Locate the cell with the specified text and output its (x, y) center coordinate. 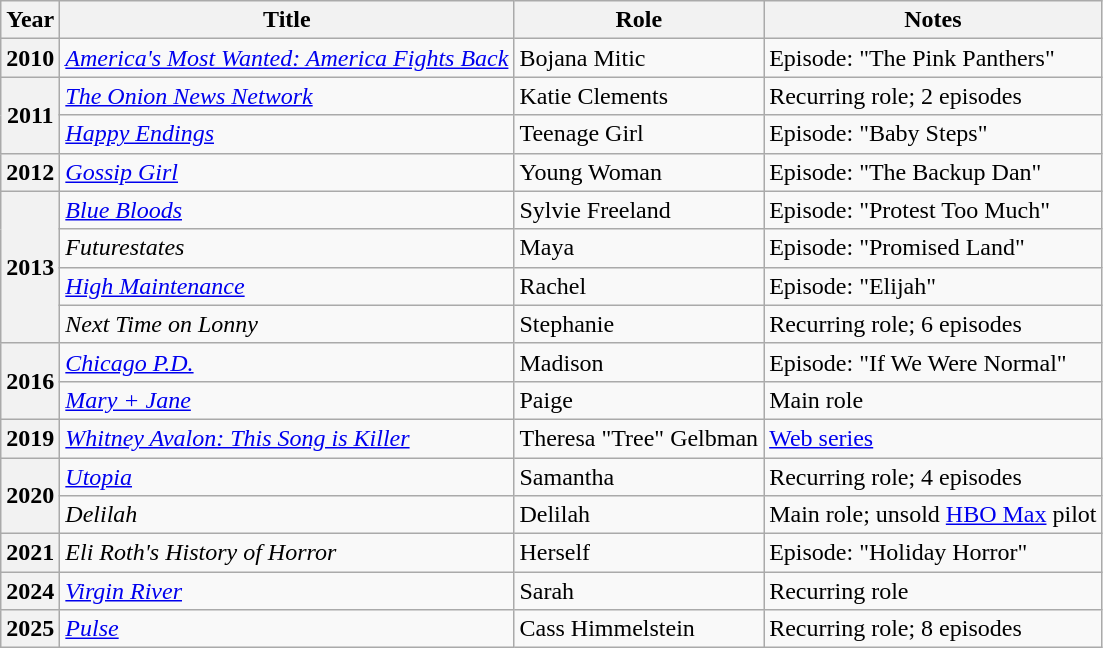
Title (287, 20)
Main role; unsold HBO Max pilot (933, 515)
Whitney Avalon: This Song is Killer (287, 438)
High Maintenance (287, 286)
Episode: "The Backup Dan" (933, 172)
2019 (30, 438)
America's Most Wanted: America Fights Back (287, 58)
2010 (30, 58)
Paige (639, 400)
Sarah (639, 591)
Cass Himmelstein (639, 629)
Episode: "Promised Land" (933, 248)
Mary + Jane (287, 400)
2020 (30, 496)
Futurestates (287, 248)
2016 (30, 381)
Next Time on Lonny (287, 324)
2025 (30, 629)
Episode: "Protest Too Much" (933, 210)
2021 (30, 553)
Year (30, 20)
Happy Endings (287, 134)
Bojana Mitic (639, 58)
Theresa "Tree" Gelbman (639, 438)
The Onion News Network (287, 96)
Utopia (287, 477)
2024 (30, 591)
Episode: "The Pink Panthers" (933, 58)
Maya (639, 248)
Episode: "Elijah" (933, 286)
Recurring role; 2 episodes (933, 96)
Recurring role; 6 episodes (933, 324)
Episode: "If We Were Normal" (933, 362)
Recurring role; 8 episodes (933, 629)
Episode: "Baby Steps" (933, 134)
Blue Bloods (287, 210)
2012 (30, 172)
Young Woman (639, 172)
2011 (30, 115)
Pulse (287, 629)
Recurring role (933, 591)
Herself (639, 553)
2013 (30, 267)
Katie Clements (639, 96)
Role (639, 20)
Episode: "Holiday Horror" (933, 553)
Sylvie Freeland (639, 210)
Gossip Girl (287, 172)
Virgin River (287, 591)
Madison (639, 362)
Stephanie (639, 324)
Recurring role; 4 episodes (933, 477)
Teenage Girl (639, 134)
Main role (933, 400)
Samantha (639, 477)
Web series (933, 438)
Notes (933, 20)
Eli Roth's History of Horror (287, 553)
Chicago P.D. (287, 362)
Rachel (639, 286)
